From the cell containing the given text, extract its center point as [X, Y] coordinate. 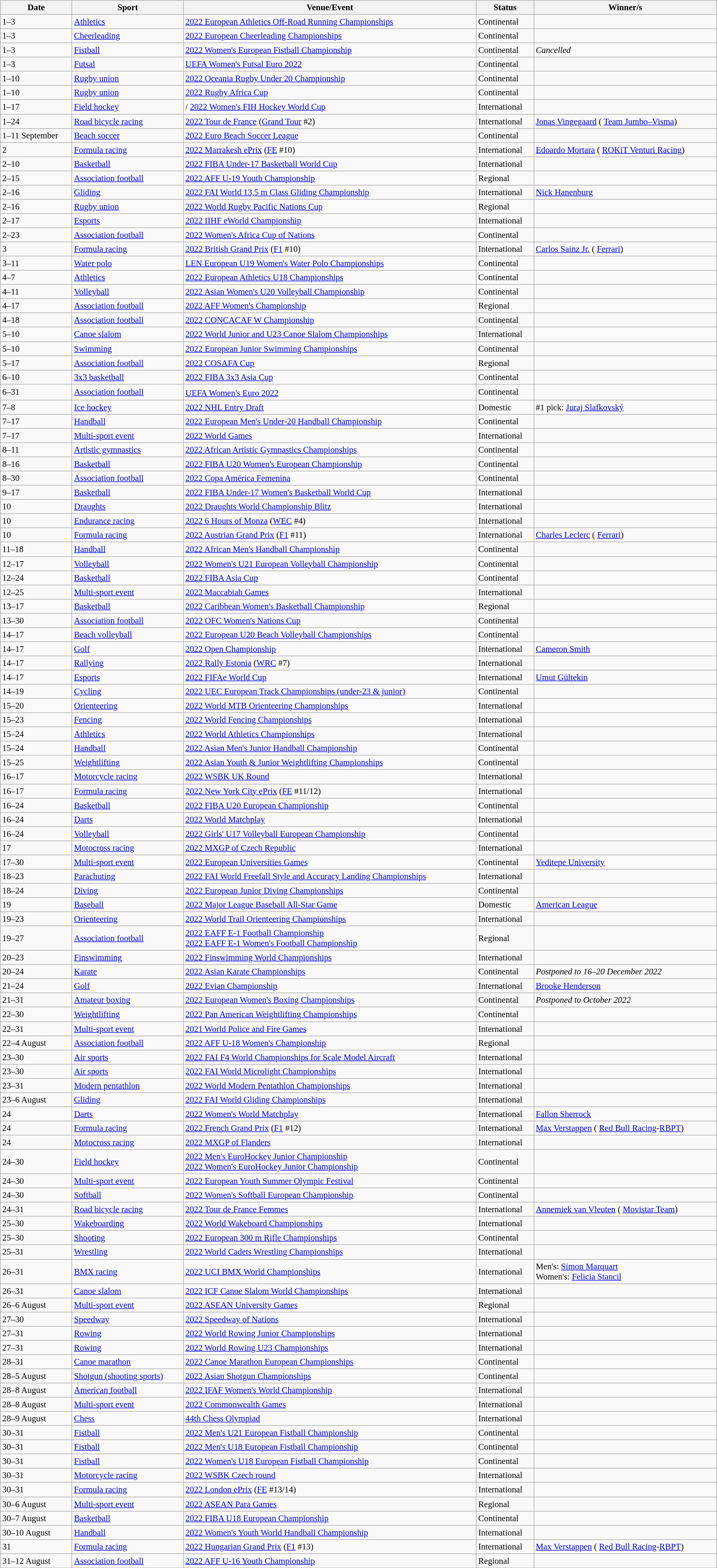
11–18 [36, 549]
2022 World Modern Pentathlon Championships [330, 1086]
Venue/Event [330, 8]
Nick Hanenburg [625, 192]
2021 World Police and Fire Games [330, 1029]
2022 African Men's Handball Championship [330, 549]
20–23 [36, 958]
Canoe marathon [128, 1362]
4–18 [36, 320]
2022 Canoe Marathon European Championships [330, 1362]
9–17 [36, 493]
2022 IIHF eWorld Championship [330, 221]
Finswimming [128, 958]
2022 European 300 m Rifle Championships [330, 1238]
12–17 [36, 564]
Winner/s [625, 8]
Annemiek van Vleuten ( Movistar Team) [625, 1210]
2022 World Athletics Championships [330, 734]
Umut Gültekin [625, 677]
14–19 [36, 692]
2022 ASEAN University Games [330, 1305]
15–23 [36, 720]
2022 Marrakesh ePrix (FE #10) [330, 150]
2022 MXGP of Flanders [330, 1142]
2022 ICF Canoe Slalom World Championships [330, 1291]
2022 Pan American Weightlifting Championships [330, 1014]
13–30 [36, 620]
2022 FIBA Asia Cup [330, 578]
6–31 [36, 392]
Cancelled [625, 50]
2022 Men's EuroHockey Junior Championship 2022 Women's EuroHockey Junior Championship [330, 1162]
2022 Women's European Fistball Championship [330, 50]
Sport [128, 8]
31 [36, 1546]
18–24 [36, 890]
2022 Women's Africa Cup of Nations [330, 235]
Wrestling [128, 1252]
22–31 [36, 1029]
Fencing [128, 720]
#1 pick: Juraj Slafkovský [625, 407]
2022 European Cheerleading Championships [330, 36]
8–30 [36, 478]
4–17 [36, 306]
2022 Euro Beach Soccer League [330, 135]
2–15 [36, 178]
2022 European Junior Swimming Championships [330, 349]
Date [36, 8]
2022 FIBA U18 European Championship [330, 1518]
2022 IFAF Women's World Championship [330, 1390]
2–23 [36, 235]
21–24 [36, 986]
Water polo [128, 264]
2022 Commonwealth Games [330, 1405]
3 [36, 249]
30–10 August [36, 1532]
2022 WSBK UK Round [330, 777]
2022 London ePrix (FE #13/14) [330, 1490]
15–25 [36, 763]
2022 European Women's Boxing Championships [330, 1000]
8–11 [36, 450]
2022 OFC Women's Nations Cup [330, 620]
UEFA Women's Futsal Euro 2022 [330, 64]
24–31 [36, 1210]
2022 French Grand Prix (F1 #12) [330, 1128]
2022 CONCACAF W Championship [330, 320]
2022 Women's U21 European Volleyball Championship [330, 564]
2022 Major League Baseball All-Star Game [330, 905]
2022 Asian Women's U20 Volleyball Championship [330, 292]
2022 Tour de France Femmes [330, 1210]
2022 European Athletics U18 Championships [330, 278]
18–23 [36, 876]
Men's: Simon Marquart Women's: Felicia Stancil [625, 1271]
Draughts [128, 507]
28–31 [36, 1362]
17 [36, 848]
2 [36, 150]
Artistic gymnastics [128, 450]
13–17 [36, 606]
31–12 August [36, 1561]
Softball [128, 1195]
19–23 [36, 919]
2022 British Grand Prix (F1 #10) [330, 249]
Postponed to October 2022 [625, 1000]
2022 Maccabiah Games [330, 592]
21–31 [36, 1000]
2022 World Rugby Pacific Nations Cup [330, 206]
26–6 August [36, 1305]
2022 Girls' U17 Volleyball European Championship [330, 834]
3x3 basketball [128, 377]
2022 WSBK Czech round [330, 1476]
2022 Finswimming World Championships [330, 958]
2022 FIBA U20 European Championship [330, 805]
Modern pentathlon [128, 1086]
6–10 [36, 377]
Shooting [128, 1238]
Cheerleading [128, 36]
2022 World Rowing Junior Championships [330, 1334]
22–4 August [36, 1043]
2022 World Wakeboard Championships [330, 1224]
2022 EAFF E-1 Football Championship 2022 EAFF E-1 Women's Football Championship [330, 938]
2022 FAI World Gliding Championships [330, 1100]
2022 FIBA 3x3 Asia Cup [330, 377]
25–31 [36, 1252]
/ 2022 Women's FIH Hockey World Cup [330, 107]
2022 Hungarian Grand Prix (F1 #13) [330, 1546]
20–24 [36, 972]
2022 Men's U18 European Fistball Championship [330, 1447]
2022 European U20 Beach Volleyball Championships [330, 635]
Yeditepe University [625, 862]
Amateur boxing [128, 1000]
2022 AFF U-19 Youth Championship [330, 178]
28–5 August [36, 1376]
Brooke Henderson [625, 986]
2022 AFF U-16 Youth Championship [330, 1561]
2022 European Junior Diving Championships [330, 890]
UEFA Women's Euro 2022 [330, 392]
American football [128, 1390]
23–31 [36, 1086]
2022 FIBA Under-17 Basketball World Cup [330, 164]
2022 World Matchplay [330, 819]
2022 World MTB Orienteering Championships [330, 706]
2022 ASEAN Para Games [330, 1504]
Ice hockey [128, 407]
2022 Rugby Africa Cup [330, 93]
American League [625, 905]
2022 Rally Estonia (WRC #7) [330, 663]
30–6 August [36, 1504]
2022 Speedway of Nations [330, 1319]
28–9 August [36, 1419]
3–11 [36, 264]
4–7 [36, 278]
1–24 [36, 121]
2022 New York City ePrix (FE #11/12) [330, 791]
2022 Austrian Grand Prix (F1 #11) [330, 535]
12–25 [36, 592]
Beach soccer [128, 135]
Speedway [128, 1319]
30–7 August [36, 1518]
Futsal [128, 64]
44th Chess Olympiad [330, 1419]
2022 Draughts World Championship Blitz [330, 507]
Fallon Sherrock [625, 1114]
2022 European Universities Games [330, 862]
12–24 [36, 578]
2022 World Junior and U23 Canoe Slalom Championships [330, 335]
19 [36, 905]
Shotgun (shooting sports) [128, 1376]
2022 MXGP of Czech Republic [330, 848]
2022 Women's World Matchplay [330, 1114]
Charles Leclerc ( Ferrari) [625, 535]
Beach volleyball [128, 635]
2022 FIBA U20 Women's European Championship [330, 464]
4–11 [36, 292]
Wakeboarding [128, 1224]
2022 FIFAe World Cup [330, 677]
2022 FAI World Freefall Style and Accuracy Landing Championships [330, 876]
2022 Asian Karate Championships [330, 972]
23–6 August [36, 1100]
Postponed to 16–20 December 2022 [625, 972]
2022 Asian Shotgun Championships [330, 1376]
2022 FAI F4 World Championships for Scale Model Aircraft [330, 1057]
BMX racing [128, 1271]
2022 Women's Softball European Championship [330, 1195]
2022 Asian Men's Junior Handball Championship [330, 748]
27–30 [36, 1319]
2022 European Youth Summer Olympic Festival [330, 1181]
2022 NHL Entry Draft [330, 407]
2022 Asian Youth & Junior Weightlifting Championships [330, 763]
Endurance racing [128, 521]
1–11 September [36, 135]
Carlos Sainz Jr. ( Ferrari) [625, 249]
2–10 [36, 164]
2022 Open Championship [330, 649]
19–27 [36, 938]
2022 World Rowing U23 Championships [330, 1348]
2022 FIBA Under-17 Women's Basketball World Cup [330, 493]
2022 Women's Youth World Handball Championship [330, 1532]
2022 European Men's Under-20 Handball Championship [330, 422]
LEN European U19 Women's Water Polo Championships [330, 264]
15–20 [36, 706]
Jonas Vingegaard ( Team Jumbo–Visma) [625, 121]
Edoardo Mortara ( ROKiT Venturi Racing) [625, 150]
2–17 [36, 221]
2022 World Games [330, 436]
2022 Evian Championship [330, 986]
Status [505, 8]
Swimming [128, 349]
Cycling [128, 692]
7–8 [36, 407]
Karate [128, 972]
2022 UCI BMX World Championships [330, 1271]
2022 European Athletics Off-Road Running Championships [330, 22]
Diving [128, 890]
2022 AFF Women's Championship [330, 306]
2022 Caribbean Women's Basketball Championship [330, 606]
2022 AFF U-18 Women's Championship [330, 1043]
17–30 [36, 862]
2022 Oceania Rugby Under 20 Championship [330, 79]
Baseball [128, 905]
Chess [128, 1419]
1–17 [36, 107]
2022 African Artistic Gymnastics Championships [330, 450]
2022 UEC European Track Championships (under-23 & junior) [330, 692]
2022 COSAFA Cup [330, 363]
2022 FAI World 13,5 m Class Gliding Championship [330, 192]
2022 World Trail Orienteering Championships [330, 919]
5–17 [36, 363]
Cameron Smith [625, 649]
8–16 [36, 464]
2022 6 Hours of Monza (WEC #4) [330, 521]
2022 World Fencing Championships [330, 720]
2022 World Cadets Wrestling Championships [330, 1252]
2022 Tour de France (Grand Tour #2) [330, 121]
2022 Copa América Femenina [330, 478]
Parachuting [128, 876]
Rallying [128, 663]
2022 FAI World Microlight Championships [330, 1071]
22–30 [36, 1014]
2022 Men's U21 European Fistball Championship [330, 1433]
2022 Women's U18 European Fistball Championship [330, 1461]
